Scan for the cell matching the given text and deliver its [X, Y] coordinate at center. 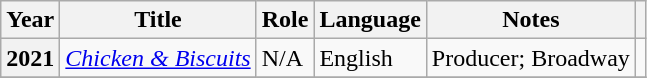
Year [30, 20]
Title [158, 20]
Notes [530, 20]
Chicken & Biscuits [158, 58]
Producer; Broadway [530, 58]
N/A [285, 58]
English [370, 58]
2021 [30, 58]
Role [285, 20]
Language [370, 20]
